Pinpoint the cell where the given text exists, returning its (x, y) midpoint coordinate. 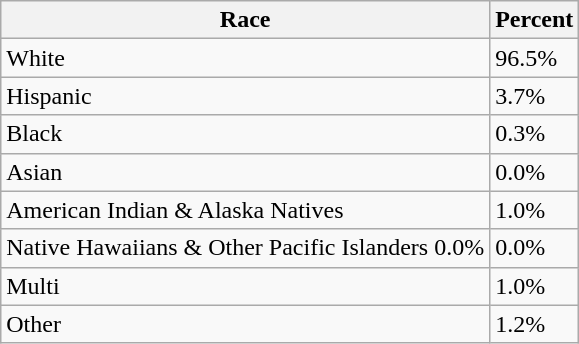
Asian (246, 172)
Hispanic (246, 96)
Other (246, 324)
1.2% (534, 324)
Multi (246, 286)
3.7% (534, 96)
0.3% (534, 134)
American Indian & Alaska Natives (246, 210)
Percent (534, 20)
Native Hawaiians & Other Pacific Islanders 0.0% (246, 248)
Black (246, 134)
White (246, 58)
Race (246, 20)
96.5% (534, 58)
